Identify which cell holds the provided text, then report its (X, Y) central coordinate. 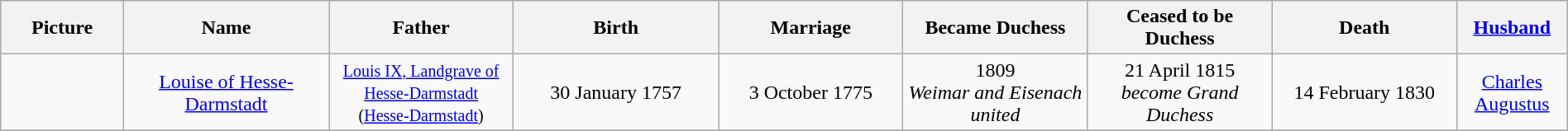
30 January 1757 (616, 92)
Birth (616, 28)
Picture (63, 28)
Marriage (810, 28)
Ceased to be Duchess (1179, 28)
3 October 1775 (810, 92)
Name (227, 28)
Death (1365, 28)
Charles Augustus (1512, 92)
Became Duchess (996, 28)
Louise of Hesse-Darmstadt (227, 92)
Louis IX, Landgrave of Hesse-Darmstadt(Hesse-Darmstadt) (422, 92)
14 February 1830 (1365, 92)
Husband (1512, 28)
Father (422, 28)
21 April 1815become Grand Duchess (1179, 92)
1809Weimar and Eisenach united (996, 92)
